From the cell containing the given text, extract its center point as [X, Y] coordinate. 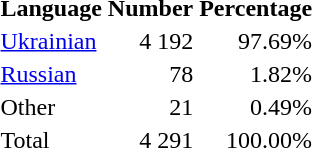
21 [150, 107]
4 192 [150, 41]
78 [150, 74]
